Extract the (x, y) coordinate from the center of the cell holding the provided text.  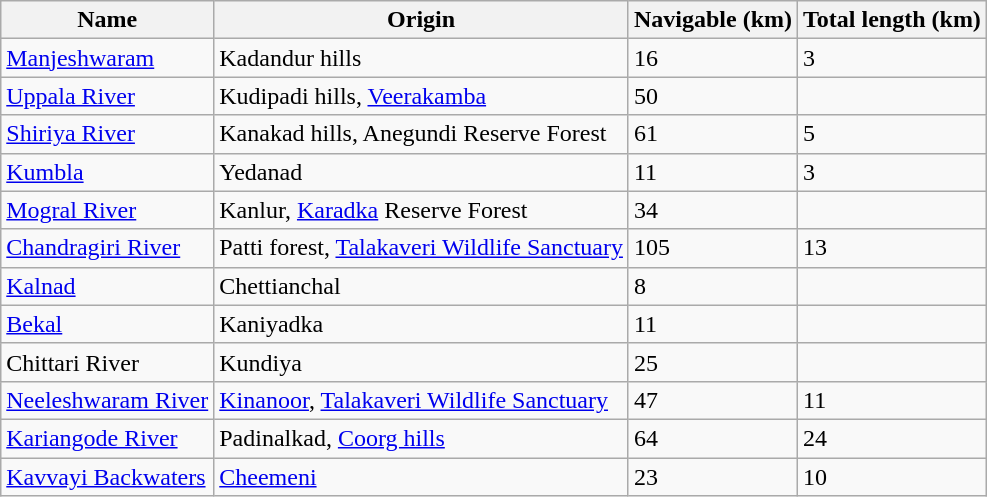
25 (712, 362)
Total length (km) (892, 20)
Uppala River (108, 96)
13 (892, 248)
Kanakad hills, Anegundi Reserve Forest (422, 134)
Kinanoor, Talakaveri Wildlife Sanctuary (422, 400)
23 (712, 477)
10 (892, 477)
24 (892, 438)
Cheemeni (422, 477)
Name (108, 20)
Kavvayi Backwaters (108, 477)
5 (892, 134)
61 (712, 134)
Kadandur hills (422, 58)
Navigable (km) (712, 20)
Kundiya (422, 362)
Mogral River (108, 210)
Neeleshwaram River (108, 400)
Chettianchal (422, 286)
47 (712, 400)
Shiriya River (108, 134)
Patti forest, Talakaveri Wildlife Sanctuary (422, 248)
Kudipadi hills, Veerakamba (422, 96)
Manjeshwaram (108, 58)
Kumbla (108, 172)
Chittari River (108, 362)
34 (712, 210)
Bekal (108, 324)
Padinalkad, Coorg hills (422, 438)
8 (712, 286)
Kalnad (108, 286)
Kanlur, Karadka Reserve Forest (422, 210)
50 (712, 96)
105 (712, 248)
Kariangode River (108, 438)
Kaniyadka (422, 324)
Chandragiri River (108, 248)
16 (712, 58)
Yedanad (422, 172)
64 (712, 438)
Origin (422, 20)
